Identify which cell holds the provided text, then report its (x, y) central coordinate. 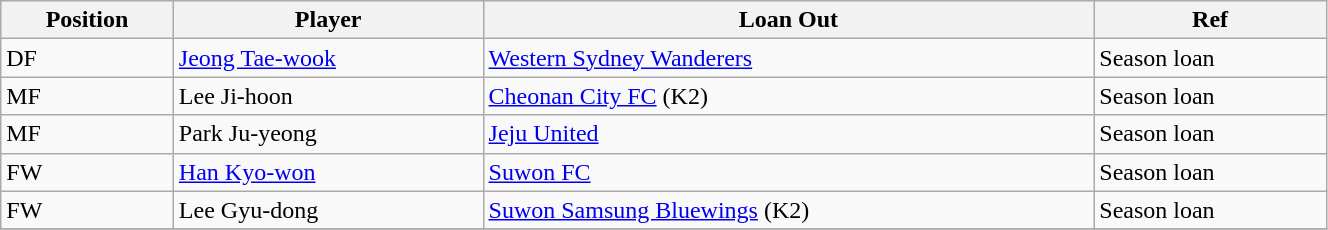
Player (328, 20)
Park Ju-yeong (328, 134)
Cheonan City FC (K2) (788, 96)
Ref (1210, 20)
Han Kyo-won (328, 172)
DF (88, 58)
Lee Gyu-dong (328, 210)
Jeong Tae-wook (328, 58)
Position (88, 20)
Loan Out (788, 20)
Suwon Samsung Bluewings (K2) (788, 210)
Suwon FC (788, 172)
Western Sydney Wanderers (788, 58)
Jeju United (788, 134)
Lee Ji-hoon (328, 96)
